Find where the given text appears and provide that cell's center as (x, y) coordinate. 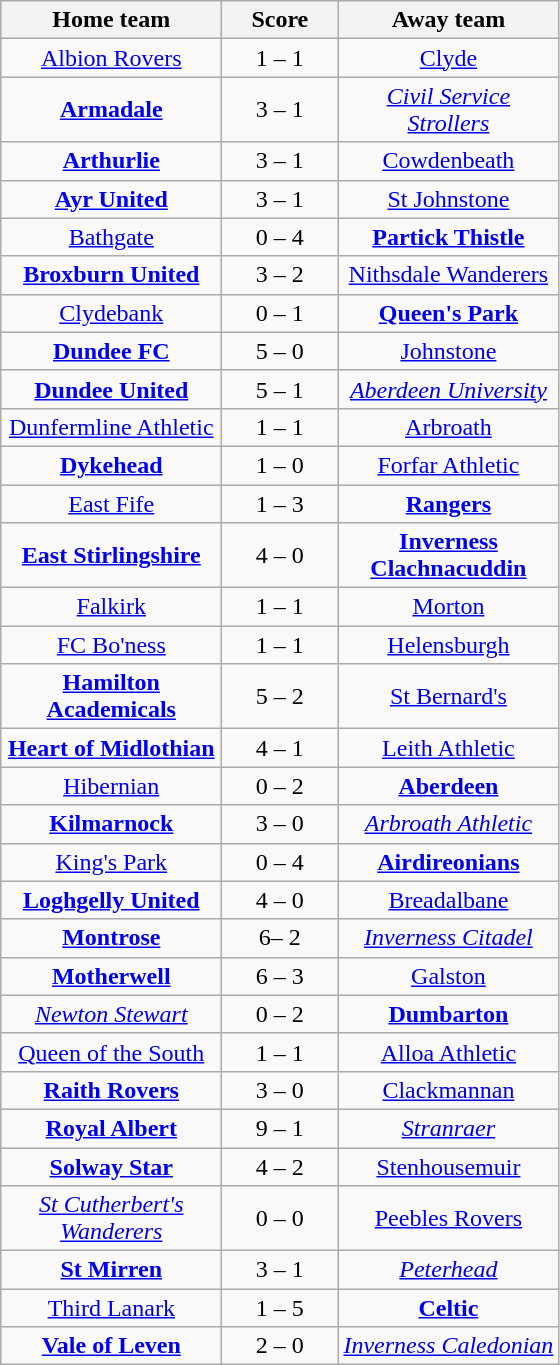
Montrose (112, 938)
Queen of the South (112, 1052)
Dundee United (112, 389)
1 – 0 (280, 465)
Solway Star (112, 1167)
Nithsdale Wanderers (448, 275)
1 – 5 (280, 1308)
Aberdeen University (448, 389)
Armadale (112, 110)
6 – 3 (280, 976)
Inverness Clachnacuddin (448, 556)
Peebles Rovers (448, 1218)
Queen's Park (448, 313)
St Johnstone (448, 199)
Inverness Citadel (448, 938)
Hamilton Academicals (112, 696)
Albion Rovers (112, 58)
Forfar Athletic (448, 465)
Rangers (448, 503)
Galston (448, 976)
Celtic (448, 1308)
Royal Albert (112, 1128)
St Mirren (112, 1270)
Arthurlie (112, 161)
5 – 1 (280, 389)
Dunfermline Athletic (112, 427)
1 – 3 (280, 503)
Heart of Midlothian (112, 748)
Newton Stewart (112, 1014)
Bathgate (112, 237)
Inverness Caledonian (448, 1346)
Aberdeen (448, 786)
Kilmarnock (112, 824)
Home team (112, 20)
Hibernian (112, 786)
Stranraer (448, 1128)
Morton (448, 607)
King's Park (112, 862)
Raith Rovers (112, 1090)
Helensburgh (448, 645)
2 – 0 (280, 1346)
Dykehead (112, 465)
Alloa Athletic (448, 1052)
FC Bo'ness (112, 645)
Breadalbane (448, 900)
4 – 1 (280, 748)
Ayr United (112, 199)
Clyde (448, 58)
0 – 1 (280, 313)
Dundee FC (112, 351)
Motherwell (112, 976)
East Stirlingshire (112, 556)
9 – 1 (280, 1128)
Leith Athletic (448, 748)
Loghgelly United (112, 900)
Score (280, 20)
St Cutherbert's Wanderers (112, 1218)
6– 2 (280, 938)
5 – 2 (280, 696)
Falkirk (112, 607)
Cowdenbeath (448, 161)
Broxburn United (112, 275)
Dumbarton (448, 1014)
Vale of Leven (112, 1346)
Peterhead (448, 1270)
Johnstone (448, 351)
Arbroath Athletic (448, 824)
Third Lanark (112, 1308)
Stenhousemuir (448, 1167)
East Fife (112, 503)
St Bernard's (448, 696)
5 – 0 (280, 351)
Airdireonians (448, 862)
Civil Service Strollers (448, 110)
0 – 0 (280, 1218)
Away team (448, 20)
Arbroath (448, 427)
3 – 2 (280, 275)
Partick Thistle (448, 237)
Clydebank (112, 313)
Clackmannan (448, 1090)
4 – 2 (280, 1167)
